Locate the cell with the specified text and output its [x, y] center coordinate. 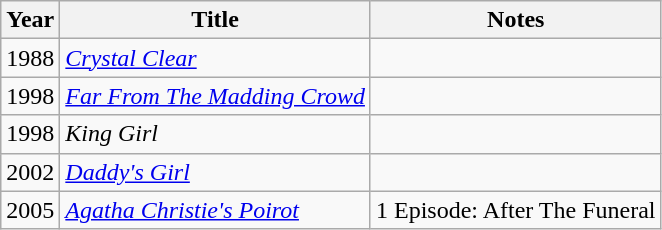
1988 [30, 58]
2002 [30, 172]
Agatha Christie's Poirot [216, 210]
Year [30, 20]
King Girl [216, 134]
Notes [516, 20]
Daddy's Girl [216, 172]
Far From The Madding Crowd [216, 96]
1 Episode: After The Funeral [516, 210]
Title [216, 20]
Crystal Clear [216, 58]
2005 [30, 210]
